Return the (x, y) coordinate for the center point of the cell that contains the specified text.  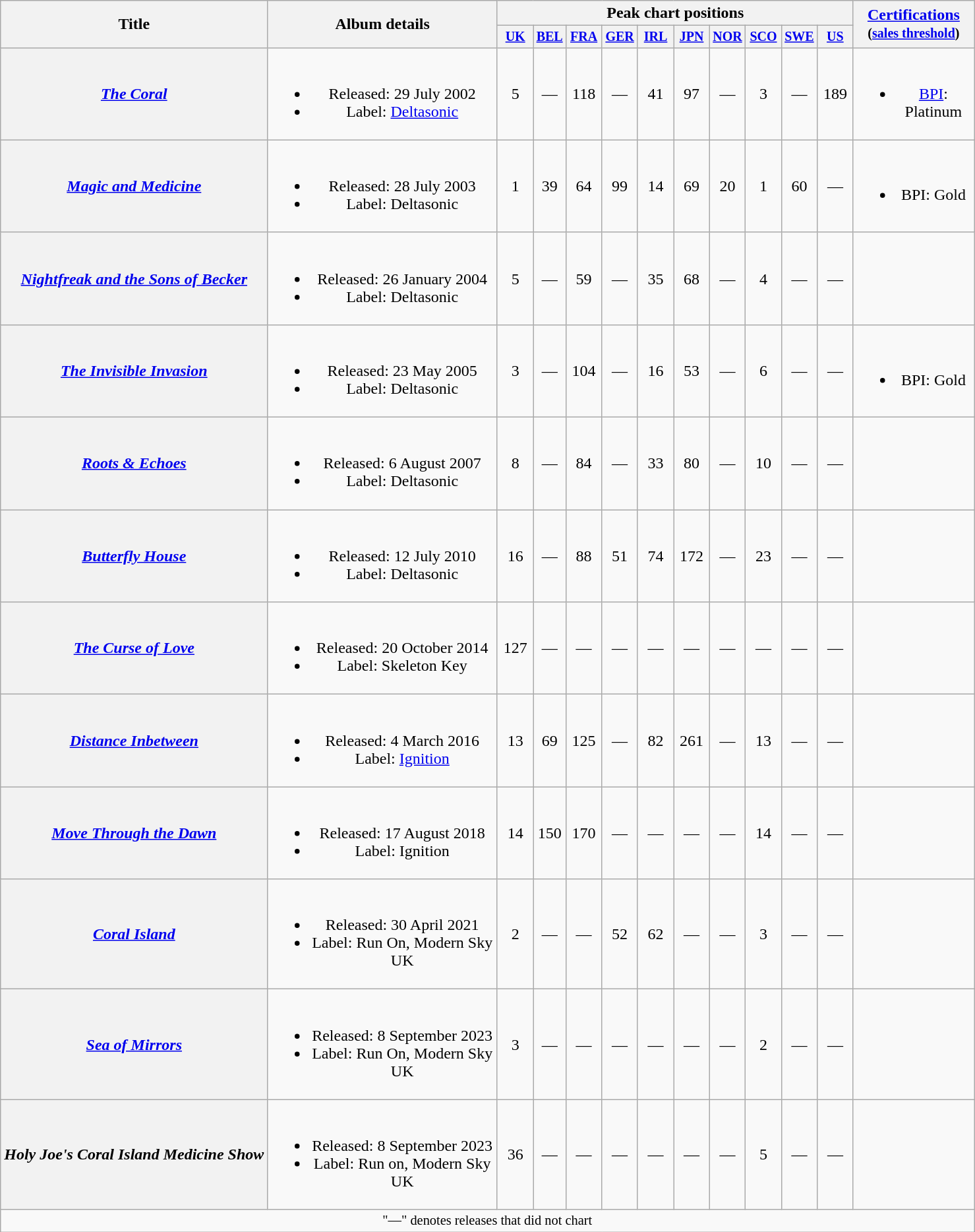
The Coral (134, 94)
35 (655, 278)
Coral Island (134, 934)
Released: 28 July 2003Label: Deltasonic (382, 186)
10 (763, 464)
261 (692, 741)
80 (692, 464)
Roots & Echoes (134, 464)
74 (655, 556)
36 (515, 1154)
BEL (550, 37)
84 (583, 464)
Released: 8 September 2023Label: Run On, Modern Sky UK (382, 1045)
189 (835, 94)
Nightfreak and the Sons of Becker (134, 278)
125 (583, 741)
64 (583, 186)
88 (583, 556)
127 (515, 648)
FRA (583, 37)
Released: 4 March 2016Label: Ignition (382, 741)
118 (583, 94)
53 (692, 371)
Magic and Medicine (134, 186)
Title (134, 24)
The Invisible Invasion (134, 371)
4 (763, 278)
33 (655, 464)
NOR (727, 37)
60 (799, 186)
62 (655, 934)
US (835, 37)
Released: 30 April 2021Label: Run On, Modern Sky UK (382, 934)
99 (620, 186)
Released: 20 October 2014Label: Skeleton Key (382, 648)
104 (583, 371)
"—" denotes releases that did not chart (488, 1221)
68 (692, 278)
Released: 23 May 2005Label: Deltasonic (382, 371)
SCO (763, 37)
BPI: Platinum (914, 94)
SWE (799, 37)
Sea of Mirrors (134, 1045)
Released: 29 July 2002Label: Deltasonic (382, 94)
IRL (655, 37)
Holy Joe's Coral Island Medicine Show (134, 1154)
Certifications(sales threshold) (914, 24)
6 (763, 371)
Released: 17 August 2018Label: Ignition (382, 833)
59 (583, 278)
39 (550, 186)
41 (655, 94)
20 (727, 186)
Released: 12 July 2010Label: Deltasonic (382, 556)
The Curse of Love (134, 648)
JPN (692, 37)
Distance Inbetween (134, 741)
Album details (382, 24)
Released: 8 September 2023Label: Run on, Modern Sky UK (382, 1154)
Move Through the Dawn (134, 833)
170 (583, 833)
8 (515, 464)
Butterfly House (134, 556)
Released: 6 August 2007Label: Deltasonic (382, 464)
51 (620, 556)
UK (515, 37)
150 (550, 833)
97 (692, 94)
172 (692, 556)
52 (620, 934)
GER (620, 37)
Peak chart positions (675, 13)
82 (655, 741)
Released: 26 January 2004Label: Deltasonic (382, 278)
23 (763, 556)
